From the cell containing the given text, extract its center point as [x, y] coordinate. 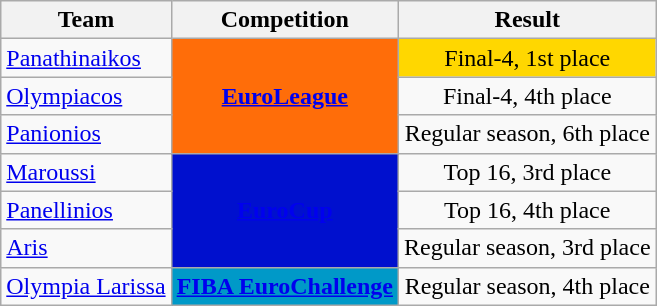
FIBA EuroChallenge [284, 286]
Regular season, 4th place [527, 286]
EuroLeague [284, 96]
Top 16, 4th place [527, 210]
Final-4, 4th place [527, 96]
Olympiacos [86, 96]
Top 16, 3rd place [527, 172]
Result [527, 20]
Panionios [86, 134]
Maroussi [86, 172]
Olympia Larissa [86, 286]
Regular season, 3rd place [527, 248]
Team [86, 20]
Competition [284, 20]
Panellinios [86, 210]
Regular season, 6th place [527, 134]
Final-4, 1st place [527, 58]
Aris [86, 248]
Panathinaikos [86, 58]
EuroCup [284, 210]
